Identify which cell holds the provided text, then report its (X, Y) central coordinate. 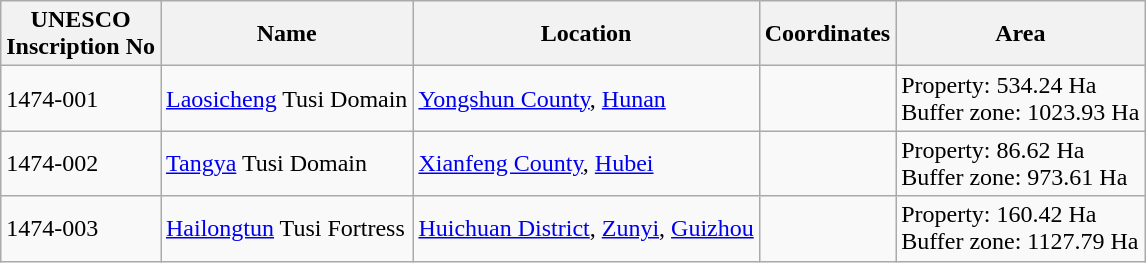
Yongshun County, Hunan (586, 98)
Property: 534.24 HaBuffer zone: 1023.93 Ha (1020, 98)
Xianfeng County, Hubei (586, 164)
Area (1020, 34)
Huichuan District, Zunyi, Guizhou (586, 228)
Name (286, 34)
Property: 160.42 HaBuffer zone: 1127.79 Ha (1020, 228)
1474-001 (81, 98)
1474-002 (81, 164)
1474-003 (81, 228)
Location (586, 34)
Hailongtun Tusi Fortress (286, 228)
Property: 86.62 HaBuffer zone: 973.61 Ha (1020, 164)
Laosicheng Tusi Domain (286, 98)
Coordinates (827, 34)
UNESCOInscription No (81, 34)
Tangya Tusi Domain (286, 164)
